Determine the (X, Y) coordinate at the center of the cell enclosing the given text.  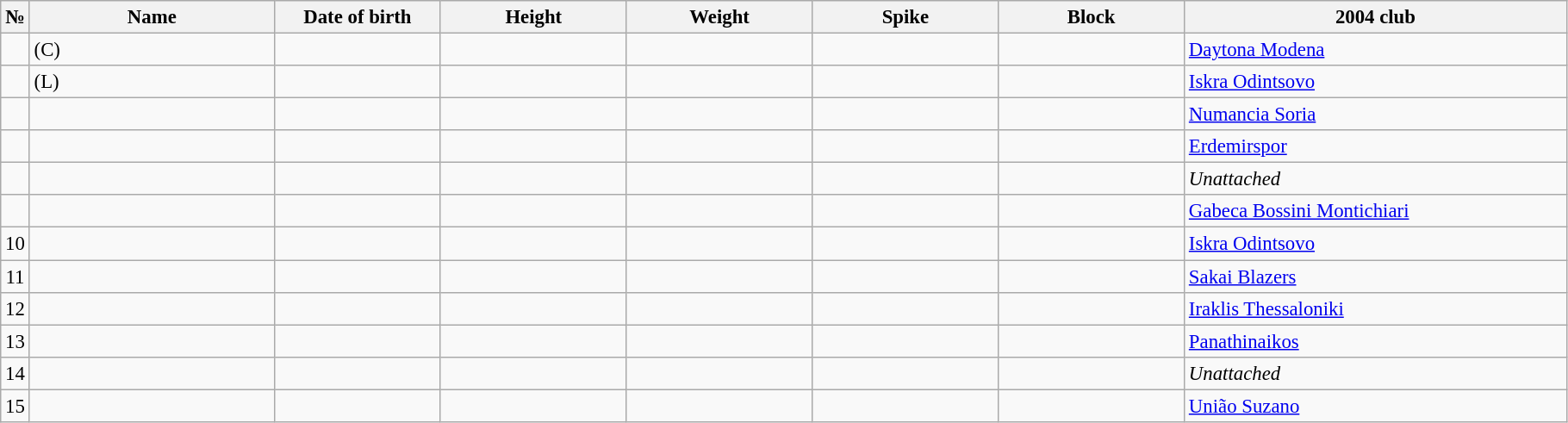
Gabeca Bossini Montichiari (1376, 211)
(C) (152, 50)
(L) (152, 82)
Erdemirspor (1376, 146)
Sakai Blazers (1376, 277)
12 (16, 308)
Spike (905, 17)
14 (16, 373)
15 (16, 406)
10 (16, 244)
13 (16, 341)
№ (16, 17)
Daytona Modena (1376, 50)
Date of birth (357, 17)
Numancia Soria (1376, 115)
Panathinaikos (1376, 341)
Block (1092, 17)
2004 club (1376, 17)
Height (533, 17)
Weight (719, 17)
Iraklis Thessaloniki (1376, 308)
Name (152, 17)
União Suzano (1376, 406)
11 (16, 277)
